Extract the (X, Y) coordinate from the center of the cell holding the provided text.  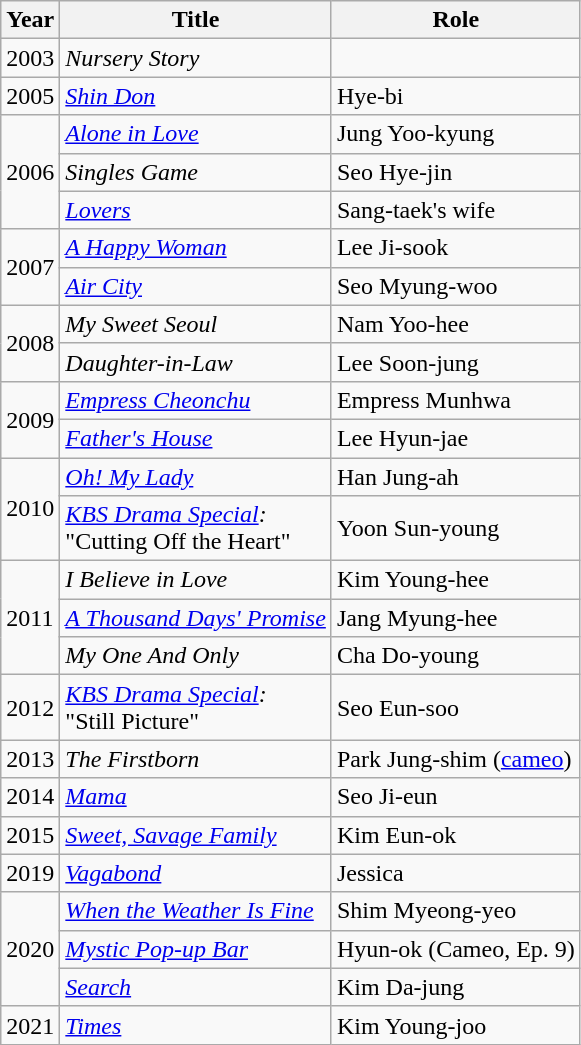
Mystic Pop-up Bar (196, 949)
Jang Myung-hee (456, 618)
2005 (30, 96)
2003 (30, 58)
Hyun-ok (Cameo, Ep. 9) (456, 949)
Lee Hyun-jae (456, 438)
Father's House (196, 438)
Role (456, 20)
Empress Munhwa (456, 400)
Oh! My Lady (196, 477)
Daughter-in-Law (196, 362)
2021 (30, 1025)
Mama (196, 797)
Jessica (456, 873)
Alone in Love (196, 134)
2019 (30, 873)
Lee Ji-sook (456, 248)
2013 (30, 759)
2020 (30, 949)
Title (196, 20)
Park Jung-shim (cameo) (456, 759)
Kim Eun-ok (456, 835)
Shim Myeong-yeo (456, 911)
A Thousand Days' Promise (196, 618)
2012 (30, 708)
Sang-taek's wife (456, 210)
Lovers (196, 210)
KBS Drama Special:"Cutting Off the Heart" (196, 528)
Lee Soon-jung (456, 362)
2007 (30, 267)
Vagabond (196, 873)
Sweet, Savage Family (196, 835)
The Firstborn (196, 759)
Empress Cheonchu (196, 400)
Search (196, 987)
Singles Game (196, 172)
Hye-bi (456, 96)
2014 (30, 797)
2009 (30, 419)
A Happy Woman (196, 248)
2015 (30, 835)
Times (196, 1025)
Air City (196, 286)
2011 (30, 618)
Seo Hye-jin (456, 172)
When the Weather Is Fine (196, 911)
Kim Young-hee (456, 580)
Jung Yoo-kyung (456, 134)
Nursery Story (196, 58)
KBS Drama Special:"Still Picture" (196, 708)
I Believe in Love (196, 580)
Kim Da-jung (456, 987)
2008 (30, 343)
Han Jung-ah (456, 477)
My Sweet Seoul (196, 324)
Yoon Sun-young (456, 528)
Cha Do-young (456, 656)
Shin Don (196, 96)
Seo Myung-woo (456, 286)
Kim Young-joo (456, 1025)
Nam Yoo-hee (456, 324)
Seo Eun-soo (456, 708)
Year (30, 20)
2006 (30, 172)
Seo Ji-eun (456, 797)
My One And Only (196, 656)
2010 (30, 510)
